Identify which cell holds the provided text, then report its [x, y] central coordinate. 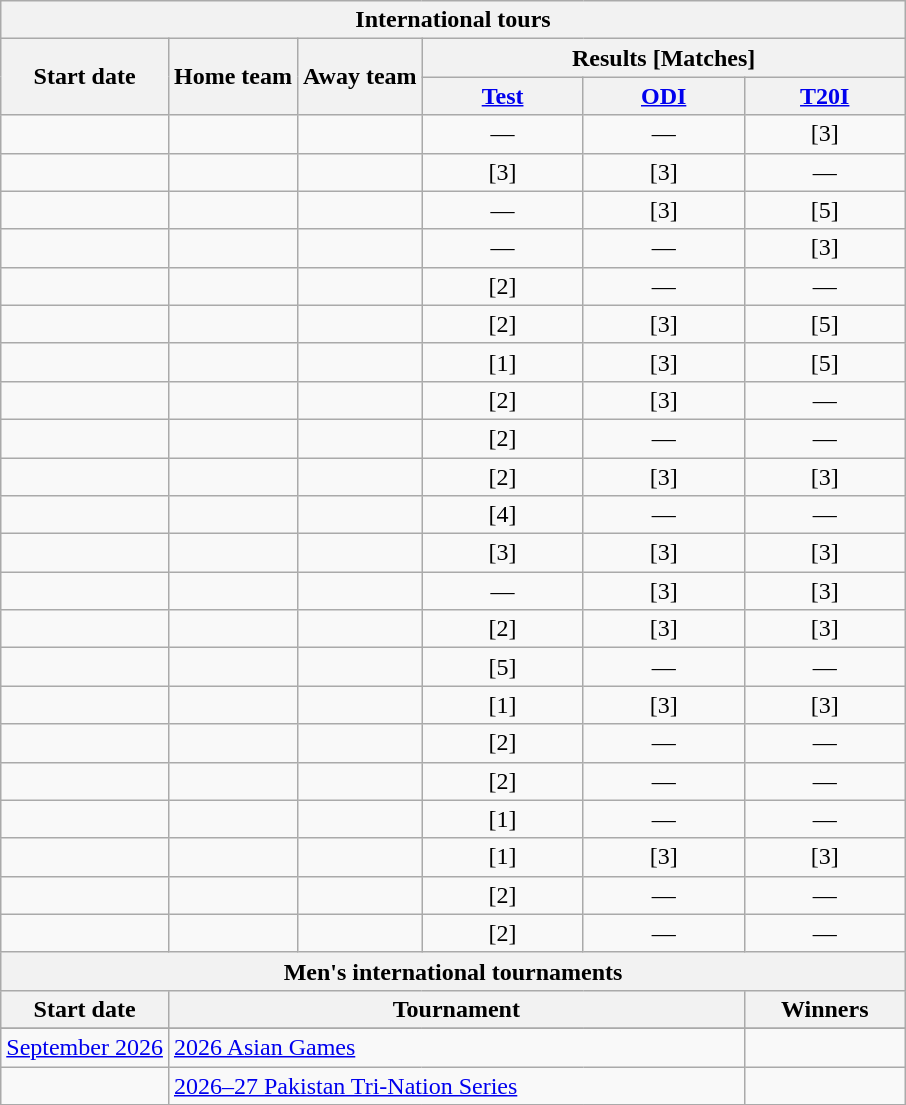
Home team [232, 77]
2026–27 Pakistan Tri-Nation Series [456, 1085]
Tournament [456, 1009]
September 2026 [85, 1047]
2026 Asian Games [456, 1047]
International tours [453, 20]
T20I [824, 96]
Winners [824, 1009]
Men's international tournaments [453, 971]
Test [502, 96]
[4] [502, 515]
Results [Matches] [664, 58]
ODI [664, 96]
Away team [360, 77]
